Return [X, Y] of the center of cell containing provided text 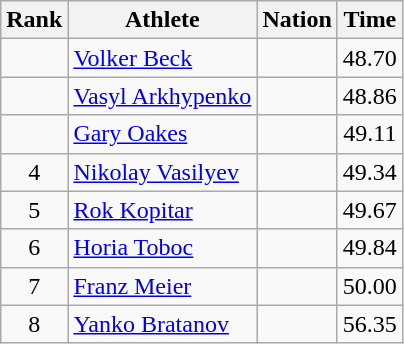
48.86 [370, 96]
Gary Oakes [162, 134]
Time [370, 20]
49.34 [370, 172]
Yanko Bratanov [162, 324]
Nation [297, 20]
Rank [34, 20]
7 [34, 286]
4 [34, 172]
Volker Beck [162, 58]
56.35 [370, 324]
6 [34, 248]
Horia Toboc [162, 248]
5 [34, 210]
49.67 [370, 210]
8 [34, 324]
49.11 [370, 134]
49.84 [370, 248]
Rok Kopitar [162, 210]
48.70 [370, 58]
Nikolay Vasilyev [162, 172]
Franz Meier [162, 286]
50.00 [370, 286]
Athlete [162, 20]
Vasyl Arkhypenko [162, 96]
